Capture the cell that displays the provided text and extract its (X, Y) central coordinate. 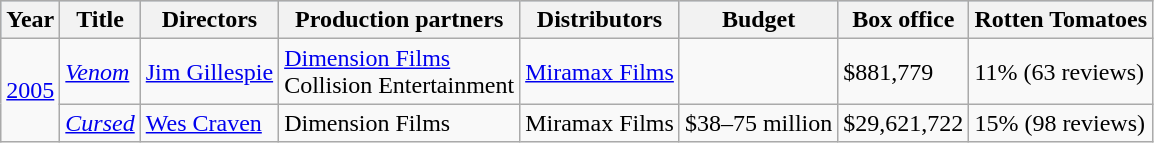
Box office (904, 20)
15% (98 reviews) (1061, 123)
Budget (758, 20)
2005 (30, 90)
Directors (209, 20)
Year (30, 20)
Cursed (100, 123)
Distributors (600, 20)
Rotten Tomatoes (1061, 20)
11% (63 reviews) (1061, 72)
$881,779 (904, 72)
Dimension Films (400, 123)
$29,621,722 (904, 123)
Dimension FilmsCollision Entertainment (400, 72)
Jim Gillespie (209, 72)
Venom (100, 72)
Production partners (400, 20)
Title (100, 20)
Wes Craven (209, 123)
$38–75 million (758, 123)
